Provide the (X, Y) coordinate of the cell's center where the given text is located.  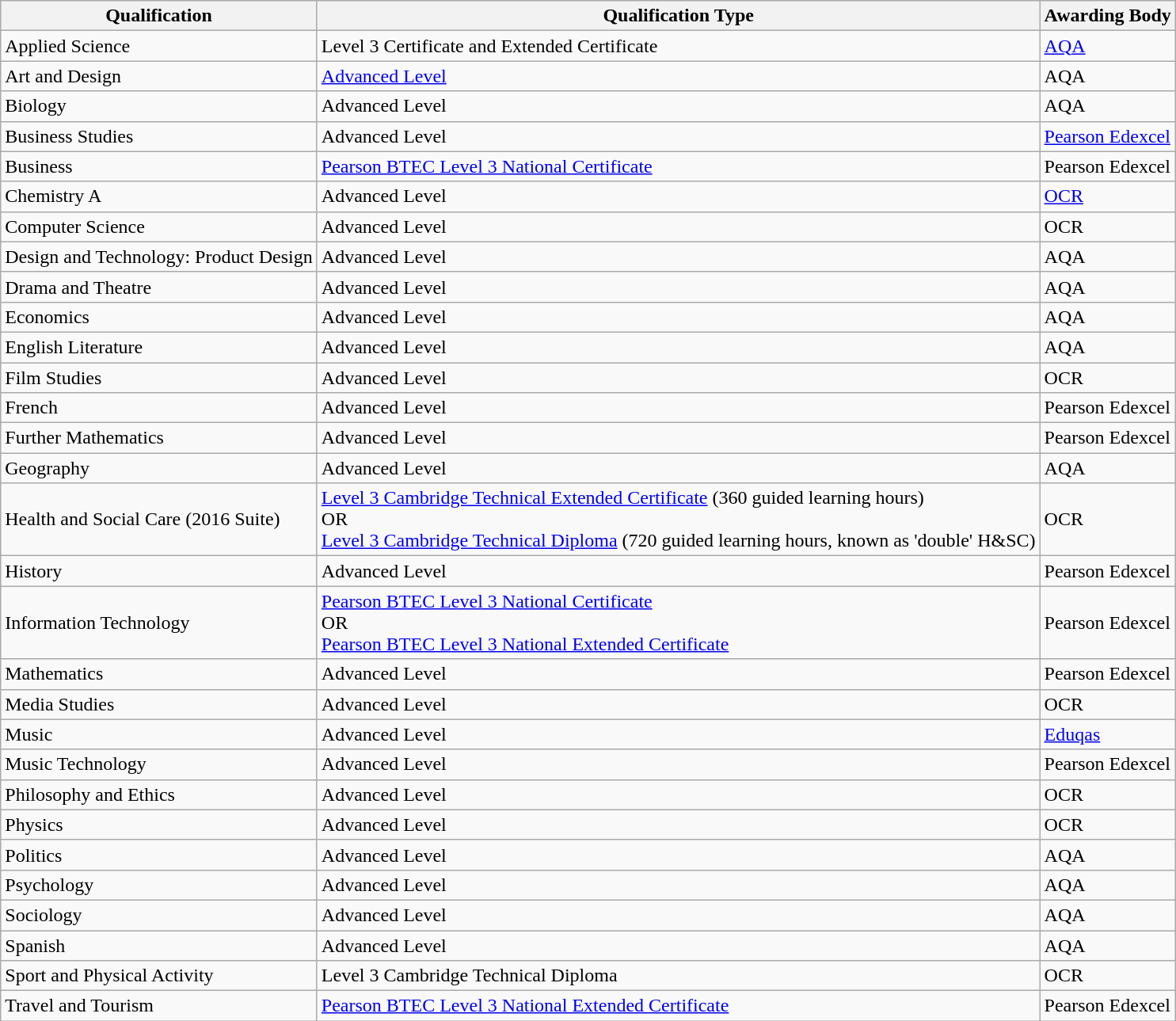
Awarding Body (1107, 16)
English Literature (159, 347)
Media Studies (159, 704)
Music Technology (159, 764)
Computer Science (159, 227)
Level 3 Cambridge Technical Diploma (678, 976)
Pearson BTEC Level 3 National CertificateORPearson BTEC Level 3 National Extended Certificate (678, 623)
Sociology (159, 915)
Further Mathematics (159, 438)
Economics (159, 317)
Film Studies (159, 378)
Level 3 Certificate and Extended Certificate (678, 46)
Pearson BTEC Level 3 National Extended Certificate (678, 1006)
Business (159, 166)
Business Studies (159, 136)
Geography (159, 468)
French (159, 408)
Psychology (159, 885)
Health and Social Care (2016 Suite) (159, 520)
Sport and Physical Activity (159, 976)
History (159, 571)
Chemistry A (159, 196)
Philosophy and Ethics (159, 794)
Politics (159, 855)
Drama and Theatre (159, 287)
Biology (159, 106)
Applied Science (159, 46)
Design and Technology: Product Design (159, 257)
Eduqas (1107, 734)
Mathematics (159, 674)
Physics (159, 825)
Spanish (159, 945)
Qualification (159, 16)
Information Technology (159, 623)
Music (159, 734)
Pearson BTEC Level 3 National Certificate (678, 166)
Travel and Tourism (159, 1006)
Qualification Type (678, 16)
Art and Design (159, 76)
